Output the (X, Y) coordinate of the center of the cell containing the given text.  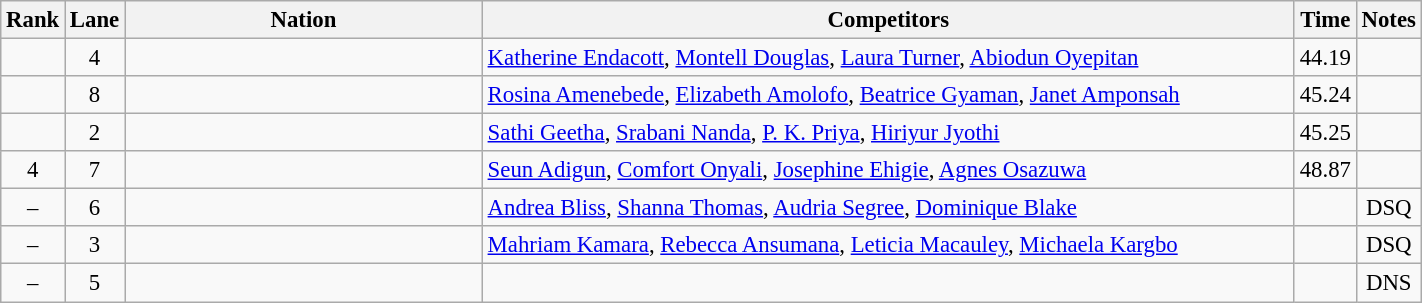
45.25 (1325, 133)
Rank (33, 20)
Seun Adigun, Comfort Onyali, Josephine Ehigie, Agnes Osazuwa (888, 170)
Rosina Amenebede, Elizabeth Amolofo, Beatrice Gyaman, Janet Amponsah (888, 95)
6 (95, 208)
Lane (95, 20)
2 (95, 133)
Katherine Endacott, Montell Douglas, Laura Turner, Abiodun Oyepitan (888, 58)
44.19 (1325, 58)
Nation (304, 20)
8 (95, 95)
7 (95, 170)
48.87 (1325, 170)
Competitors (888, 20)
Andrea Bliss, Shanna Thomas, Audria Segree, Dominique Blake (888, 208)
Time (1325, 20)
Notes (1388, 20)
45.24 (1325, 95)
5 (95, 283)
3 (95, 245)
Sathi Geetha, Srabani Nanda, P. K. Priya, Hiriyur Jyothi (888, 133)
Mahriam Kamara, Rebecca Ansumana, Leticia Macauley, Michaela Kargbo (888, 245)
DNS (1388, 283)
